Extract the (X, Y) coordinate from the center of the cell holding the provided text.  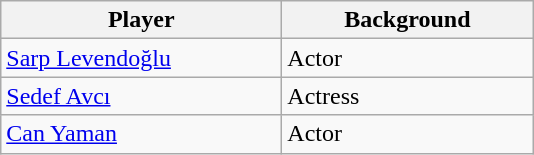
Sedef Avcı (142, 96)
Actress (408, 96)
Player (142, 20)
Can Yaman (142, 134)
Sarp Levendoğlu (142, 58)
Background (408, 20)
